Pinpoint the cell where the given text exists, returning its [X, Y] midpoint coordinate. 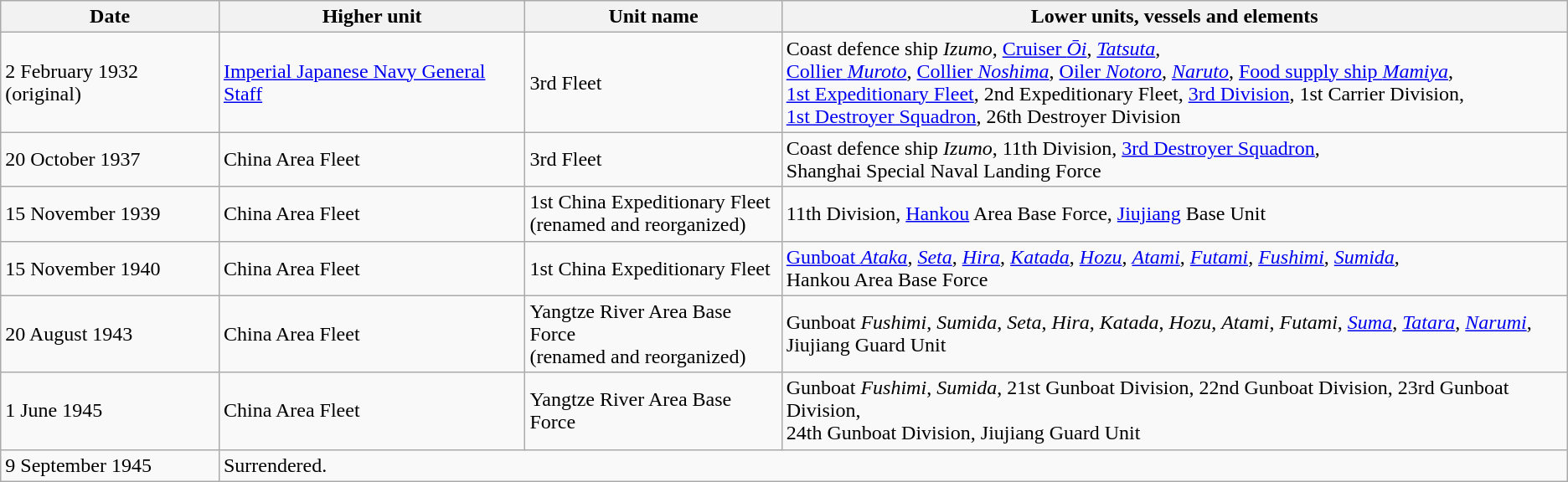
Surrendered. [893, 465]
Unit name [653, 17]
1st China Expeditionary Fleet(renamed and reorganized) [653, 214]
1 June 1945 [111, 411]
15 November 1939 [111, 214]
Gunboat Fushimi, Sumida, Seta, Hira, Katada, Hozu, Atami, Futami, Suma, Tatara, Narumi,Jiujiang Guard Unit [1174, 334]
Gunboat Ataka, Seta, Hira, Katada, Hozu, Atami, Futami, Fushimi, Sumida,Hankou Area Base Force [1174, 268]
11th Division, Hankou Area Base Force, Jiujiang Base Unit [1174, 214]
15 November 1940 [111, 268]
Yangtze River Area Base Force(renamed and reorganized) [653, 334]
Lower units, vessels and elements [1174, 17]
Coast defence ship Izumo, 11th Division, 3rd Destroyer Squadron,Shanghai Special Naval Landing Force [1174, 159]
Gunboat Fushimi, Sumida, 21st Gunboat Division, 22nd Gunboat Division, 23rd Gunboat Division,24th Gunboat Division, Jiujiang Guard Unit [1174, 411]
Higher unit [372, 17]
Yangtze River Area Base Force [653, 411]
20 August 1943 [111, 334]
Imperial Japanese Navy General Staff [372, 82]
2 February 1932 (original) [111, 82]
20 October 1937 [111, 159]
1st China Expeditionary Fleet [653, 268]
Date [111, 17]
9 September 1945 [111, 465]
